Locate the cell with the specified text and output its (X, Y) center coordinate. 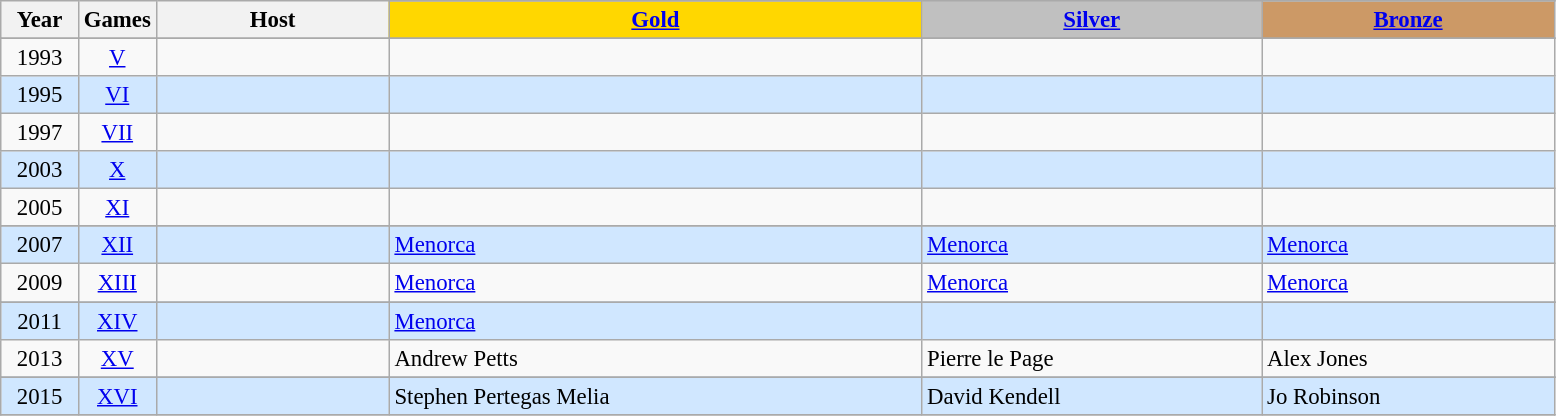
2005 (40, 208)
Alex Jones (1408, 358)
Andrew Petts (656, 358)
V (117, 58)
Gold (656, 20)
XI (117, 208)
VI (117, 95)
2013 (40, 358)
2009 (40, 283)
1997 (40, 133)
Year (40, 20)
1995 (40, 95)
Silver (1092, 20)
2011 (40, 321)
Games (117, 20)
2003 (40, 170)
Jo Robinson (1408, 396)
Pierre le Page (1092, 358)
Bronze (1408, 20)
XII (117, 245)
Host (272, 20)
XVI (117, 396)
2007 (40, 245)
XIV (117, 321)
Stephen Pertegas Melia (656, 396)
X (117, 170)
VII (117, 133)
1993 (40, 58)
XV (117, 358)
David Kendell (1092, 396)
XIII (117, 283)
2015 (40, 396)
